From the cell containing the given text, extract its center point as (X, Y) coordinate. 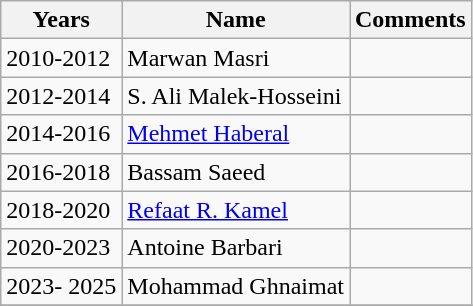
2020-2023 (62, 248)
Antoine Barbari (236, 248)
2016-2018 (62, 172)
Years (62, 20)
Comments (411, 20)
2018-2020 (62, 210)
Mehmet Haberal (236, 134)
Mohammad Ghnaimat (236, 286)
2012-2014 (62, 96)
Name (236, 20)
2023- 2025 (62, 286)
Marwan Masri (236, 58)
2014-2016 (62, 134)
2010-2012 (62, 58)
Refaat R. Kamel (236, 210)
S. Ali Malek-Hosseini (236, 96)
Bassam Saeed (236, 172)
